Determine the [x, y] coordinate at the center of the cell enclosing the given text.  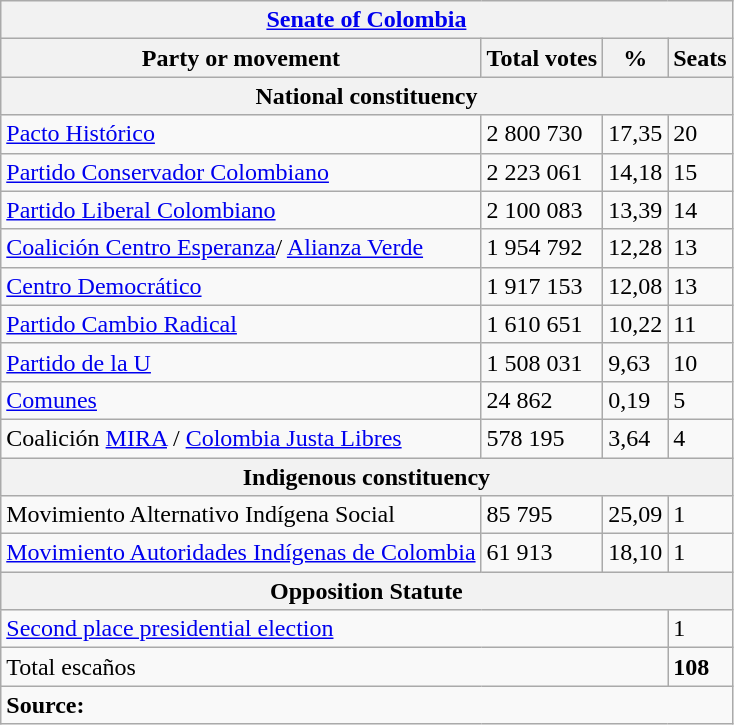
Movimiento Autoridades Indígenas de Colombia [241, 553]
Coalición MIRA / Colombia Justa Libres [241, 438]
2 223 061 [542, 172]
18,10 [636, 553]
25,09 [636, 515]
4 [700, 438]
Partido de la U [241, 362]
Second place presidential election [334, 629]
13,39 [636, 210]
Total votes [542, 58]
Source: [366, 705]
Movimiento Alternativo Indígena Social [241, 515]
14 [700, 210]
Partido Cambio Radical [241, 324]
108 [700, 667]
Pacto Histórico [241, 134]
Indigenous constituency [366, 477]
10 [700, 362]
17,35 [636, 134]
578 195 [542, 438]
Senate of Colombia [366, 20]
61 913 [542, 553]
1 508 031 [542, 362]
12,28 [636, 248]
1 954 792 [542, 248]
Coalición Centro Esperanza/ Alianza Verde [241, 248]
National constituency [366, 96]
% [636, 58]
9,63 [636, 362]
Opposition Statute [366, 591]
3,64 [636, 438]
Partido Liberal Colombiano [241, 210]
10,22 [636, 324]
Centro Democrático [241, 286]
20 [700, 134]
Seats [700, 58]
Partido Conservador Colombiano [241, 172]
12,08 [636, 286]
Party or movement [241, 58]
5 [700, 400]
2 800 730 [542, 134]
Total escaños [334, 667]
2 100 083 [542, 210]
14,18 [636, 172]
1 610 651 [542, 324]
15 [700, 172]
Comunes [241, 400]
0,19 [636, 400]
24 862 [542, 400]
1 917 153 [542, 286]
85 795 [542, 515]
11 [700, 324]
